Provide the (x, y) coordinate of the cell's center where the given text is located.  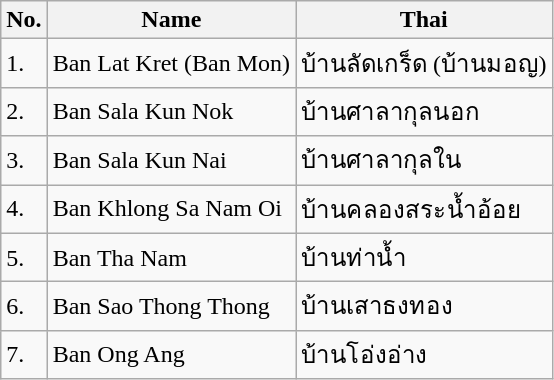
บ้านศาลากุลนอก (424, 112)
5. (24, 258)
Ban Tha Nam (171, 258)
Thai (424, 20)
4. (24, 208)
บ้านศาลากุลใน (424, 160)
Ban Sala Kun Nok (171, 112)
บ้านลัดเกร็ด (บ้านมอญ) (424, 64)
Ban Khlong Sa Nam Oi (171, 208)
Ban Sala Kun Nai (171, 160)
บ้านโอ่งอ่าง (424, 354)
บ้านเสาธงทอง (424, 306)
3. (24, 160)
1. (24, 64)
Ban Ong Ang (171, 354)
7. (24, 354)
No. (24, 20)
บ้านท่าน้ำ (424, 258)
Ban Lat Kret (Ban Mon) (171, 64)
2. (24, 112)
บ้านคลองสระน้ำอ้อย (424, 208)
6. (24, 306)
Name (171, 20)
Ban Sao Thong Thong (171, 306)
